Provide the (X, Y) coordinate of the cell's center where the given text is located.  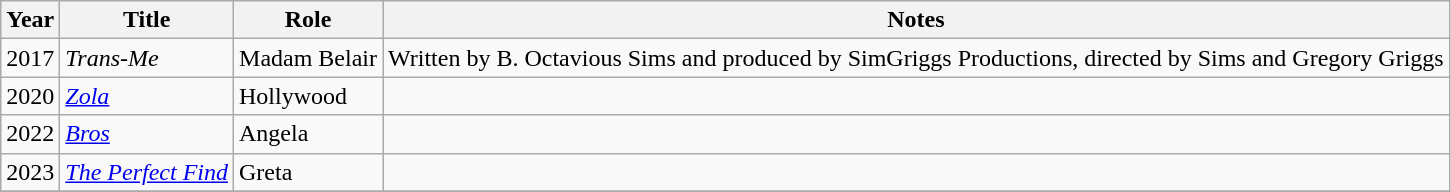
2022 (30, 134)
Trans-Me (147, 58)
Angela (308, 134)
Title (147, 20)
2023 (30, 172)
Bros (147, 134)
Hollywood (308, 96)
Zola (147, 96)
Notes (916, 20)
Madam Belair (308, 58)
2017 (30, 58)
Role (308, 20)
2020 (30, 96)
Written by B. Octavious Sims and produced by SimGriggs Productions, directed by Sims and Gregory Griggs (916, 58)
Greta (308, 172)
Year (30, 20)
The Perfect Find (147, 172)
